Detect which cell encompasses the target text, then output its [X, Y] center coordinate. 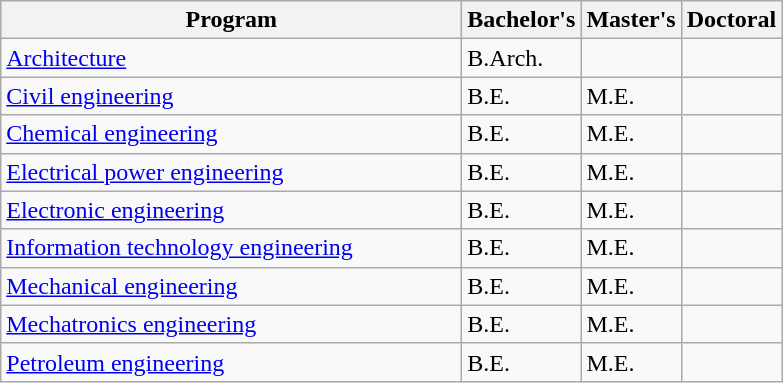
Electrical power engineering [232, 172]
Bachelor's [522, 20]
Electronic engineering [232, 210]
Information technology engineering [232, 248]
Master's [631, 20]
Doctoral [731, 20]
Chemical engineering [232, 134]
Mechanical engineering [232, 286]
Architecture [232, 58]
Petroleum engineering [232, 362]
Civil engineering [232, 96]
B.Arch. [522, 58]
Mechatronics engineering [232, 324]
Program [232, 20]
